Determine the (X, Y) coordinate at the center of the cell enclosing the given text.  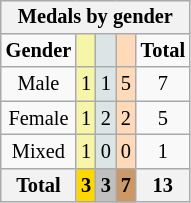
13 (163, 185)
Gender (38, 51)
Male (38, 84)
Female (38, 118)
Medals by gender (96, 17)
Mixed (38, 152)
